Search for the cell housing the specified text and yield its [x, y] center coordinate. 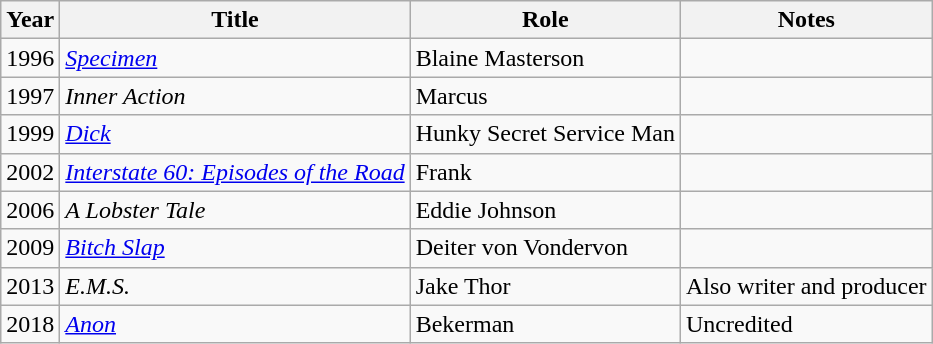
2013 [30, 286]
Dick [235, 134]
Role [545, 20]
1999 [30, 134]
A Lobster Tale [235, 210]
2009 [30, 248]
Deiter von Vondervon [545, 248]
Hunky Secret Service Man [545, 134]
2006 [30, 210]
Marcus [545, 96]
Jake Thor [545, 286]
Year [30, 20]
Uncredited [806, 324]
Blaine Masterson [545, 58]
Title [235, 20]
2002 [30, 172]
E.M.S. [235, 286]
1997 [30, 96]
Anon [235, 324]
Inner Action [235, 96]
Eddie Johnson [545, 210]
Bitch Slap [235, 248]
Also writer and producer [806, 286]
1996 [30, 58]
Specimen [235, 58]
Notes [806, 20]
Interstate 60: Episodes of the Road [235, 172]
Bekerman [545, 324]
Frank [545, 172]
2018 [30, 324]
